Determine the [X, Y] coordinate at the center of the cell enclosing the given text.  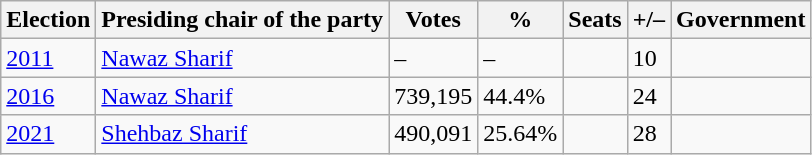
490,091 [434, 134]
+/– [648, 20]
Presiding chair of the party [242, 20]
25.64% [520, 134]
Election [48, 20]
% [520, 20]
2016 [48, 96]
Votes [434, 20]
2021 [48, 134]
28 [648, 134]
10 [648, 58]
44.4% [520, 96]
24 [648, 96]
Shehbaz Sharif [242, 134]
Government [741, 20]
2011 [48, 58]
739,195 [434, 96]
Seats [595, 20]
